Find where the given text appears and provide that cell's center as (X, Y) coordinate. 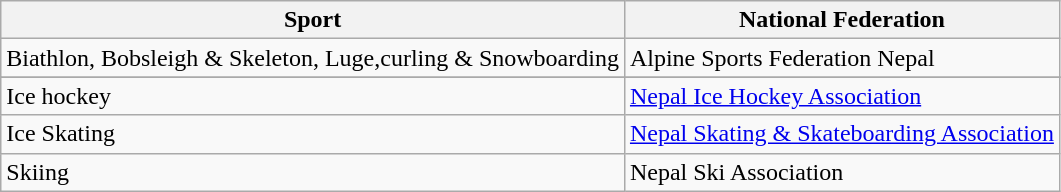
Sport (313, 20)
Nepal Skating & Skateboarding Association (842, 134)
National Federation (842, 20)
Nepal Ice Hockey Association (842, 96)
Skiing (313, 172)
Nepal Ski Association (842, 172)
Alpine Sports Federation Nepal (842, 58)
Ice Skating (313, 134)
Ice hockey (313, 96)
Biathlon, Bobsleigh & Skeleton, Luge,curling & Snowboarding (313, 58)
